Extract the [X, Y] coordinate from the center of the cell holding the provided text.  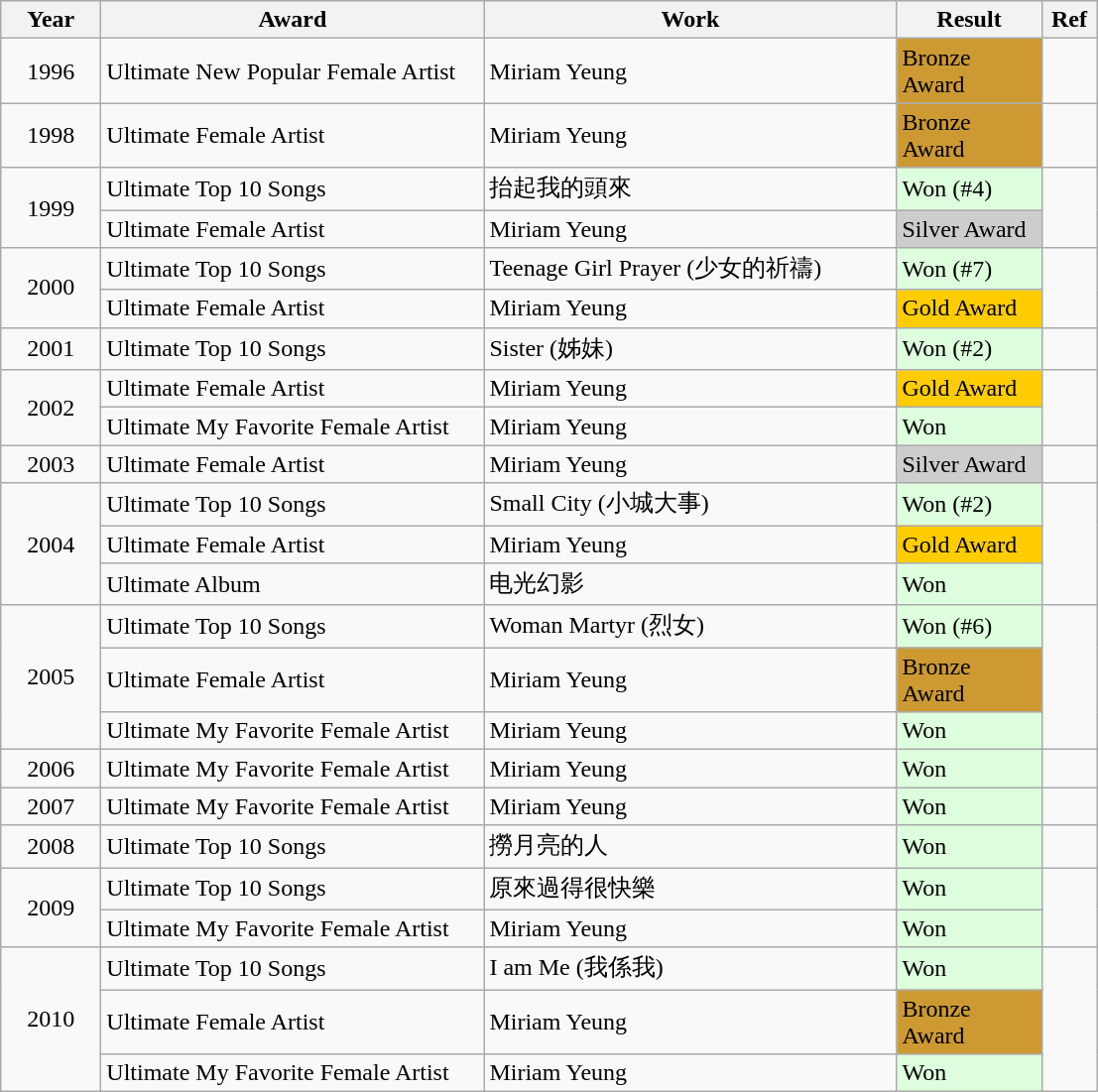
Ultimate Album [293, 585]
电光幻影 [690, 585]
Won (#7) [969, 270]
Ultimate New Popular Female Artist [293, 71]
2003 [52, 464]
抬起我的頭來 [690, 188]
Sister (姊妹) [690, 349]
Year [52, 20]
Won (#6) [969, 627]
2010 [52, 1020]
2004 [52, 544]
Teenage Girl Prayer (少女的祈禱) [690, 270]
Small City (小城大事) [690, 504]
2007 [52, 806]
原來過得很快樂 [690, 889]
2009 [52, 907]
2002 [52, 408]
2008 [52, 847]
2006 [52, 769]
I am Me (我係我) [690, 968]
1998 [52, 135]
2001 [52, 349]
Work [690, 20]
撈月亮的人 [690, 847]
2005 [52, 677]
Woman Martyr (烈女) [690, 627]
1996 [52, 71]
Ref [1069, 20]
1999 [52, 208]
Award [293, 20]
2000 [52, 288]
Result [969, 20]
Won (#4) [969, 188]
